Capture the cell that displays the provided text and extract its (x, y) central coordinate. 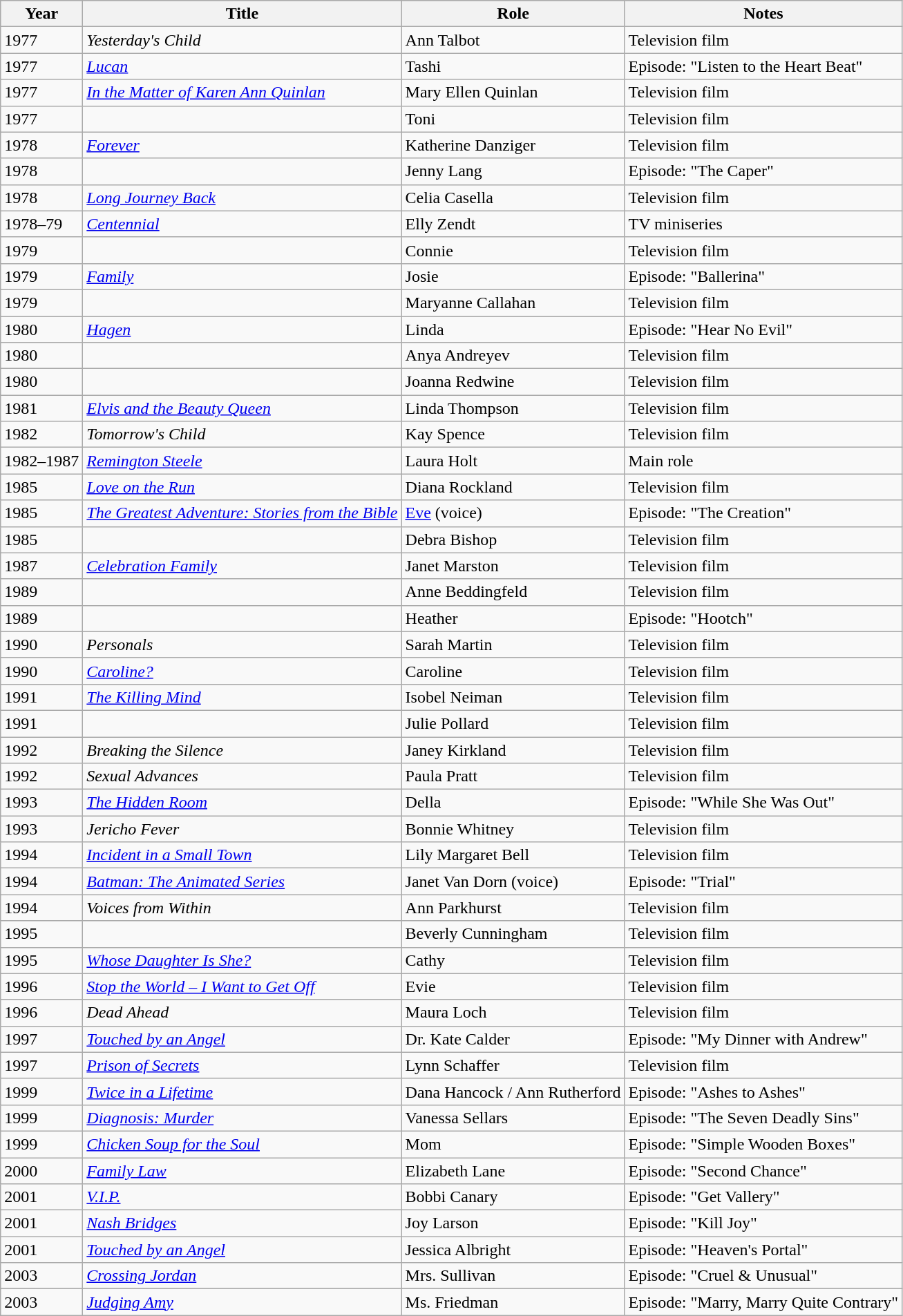
Della (513, 803)
1982–1987 (41, 461)
Debra Bishop (513, 540)
Role (513, 14)
Episode: "Get Vallery" (763, 1197)
Voices from Within (242, 908)
Lynn Schaffer (513, 1065)
Crossing Jordan (242, 1276)
1982 (41, 435)
Anne Beddingfeld (513, 592)
Anya Andreyev (513, 356)
Whose Daughter Is She? (242, 960)
Eve (voice) (513, 513)
Elvis and the Beauty Queen (242, 408)
Prison of Secrets (242, 1065)
Julie Pollard (513, 723)
Episode: "Hear No Evil" (763, 330)
Elly Zendt (513, 224)
Maura Loch (513, 1013)
Josie (513, 276)
Ms. Friedman (513, 1302)
Caroline (513, 671)
Jericho Fever (242, 829)
Remington Steele (242, 461)
Episode: "Ashes to Ashes" (763, 1091)
Katherine Danziger (513, 145)
Evie (513, 986)
In the Matter of Karen Ann Quinlan (242, 93)
Linda (513, 330)
Stop the World – I Want to Get Off (242, 986)
Dr. Kate Calder (513, 1039)
Episode: "Heaven's Portal" (763, 1250)
Episode: "Ballerina" (763, 276)
Episode: "Trial" (763, 881)
Family Law (242, 1171)
Janey Kirkland (513, 750)
Diana Rockland (513, 487)
Laura Holt (513, 461)
Maryanne Callahan (513, 303)
Janet Van Dorn (voice) (513, 881)
Isobel Neiman (513, 697)
Chicken Soup for the Soul (242, 1144)
Family (242, 276)
Episode: "Second Chance" (763, 1171)
Judging Amy (242, 1302)
1981 (41, 408)
Connie (513, 250)
Elizabeth Lane (513, 1171)
Yesterday's Child (242, 40)
Centennial (242, 224)
Bobbi Canary (513, 1197)
Linda Thompson (513, 408)
Episode: "Listen to the Heart Beat" (763, 66)
Episode: "Cruel & Unusual" (763, 1276)
2000 (41, 1171)
Mary Ellen Quinlan (513, 93)
Sarah Martin (513, 645)
Celia Casella (513, 198)
Year (41, 14)
Main role (763, 461)
TV miniseries (763, 224)
Dana Hancock / Ann Rutherford (513, 1091)
Long Journey Back (242, 198)
Episode: "Simple Wooden Boxes" (763, 1144)
Breaking the Silence (242, 750)
Bonnie Whitney (513, 829)
Lucan (242, 66)
Caroline? (242, 671)
Notes (763, 14)
The Greatest Adventure: Stories from the Bible (242, 513)
Tomorrow's Child (242, 435)
Sexual Advances (242, 776)
Episode: "The Seven Deadly Sins" (763, 1118)
Joanna Redwine (513, 382)
Celebration Family (242, 566)
1978–79 (41, 224)
Ann Parkhurst (513, 908)
Jessica Albright (513, 1250)
Love on the Run (242, 487)
Incident in a Small Town (242, 855)
Mom (513, 1144)
Twice in a Lifetime (242, 1091)
Nash Bridges (242, 1223)
Batman: The Animated Series (242, 881)
Janet Marston (513, 566)
Beverly Cunningham (513, 934)
Episode: "Marry, Marry Quite Contrary" (763, 1302)
V.I.P. (242, 1197)
Episode: "The Caper" (763, 171)
Diagnosis: Murder (242, 1118)
Vanessa Sellars (513, 1118)
Toni (513, 119)
Joy Larson (513, 1223)
Heather (513, 618)
The Killing Mind (242, 697)
Episode: "My Dinner with Andrew" (763, 1039)
The Hidden Room (242, 803)
Dead Ahead (242, 1013)
Hagen (242, 330)
Episode: "Kill Joy" (763, 1223)
Forever (242, 145)
Personals (242, 645)
Episode: "The Creation" (763, 513)
Mrs. Sullivan (513, 1276)
Cathy (513, 960)
Episode: "Hootch" (763, 618)
1987 (41, 566)
Lily Margaret Bell (513, 855)
Title (242, 14)
Paula Pratt (513, 776)
Jenny Lang (513, 171)
Tashi (513, 66)
Ann Talbot (513, 40)
Episode: "While She Was Out" (763, 803)
Kay Spence (513, 435)
